From the cell containing the given text, extract its center point as [x, y] coordinate. 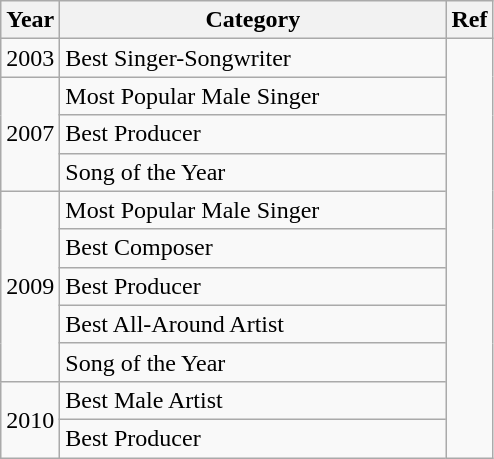
Best Male Artist [253, 400]
2003 [30, 58]
2010 [30, 419]
2007 [30, 134]
Category [253, 20]
2009 [30, 286]
Ref [470, 20]
Year [30, 20]
Best Singer-Songwriter [253, 58]
Best Composer [253, 248]
Best All-Around Artist [253, 324]
